Find where the given text appears and provide that cell's center as (X, Y) coordinate. 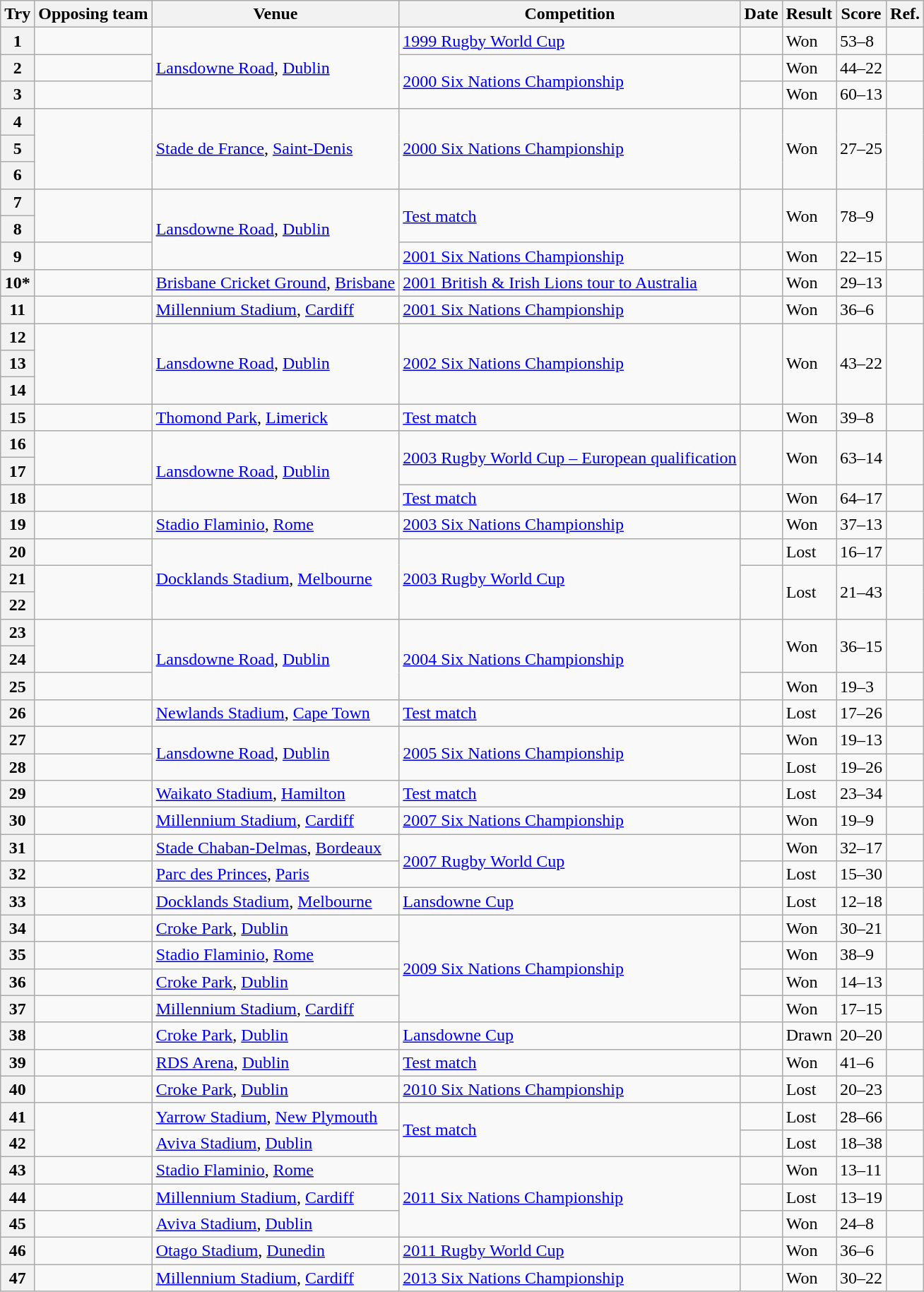
29–13 (862, 283)
Try (18, 14)
1 (18, 41)
36 (18, 982)
2003 Rugby World Cup (569, 579)
16–17 (862, 552)
18–38 (862, 1143)
28–66 (862, 1116)
Stade Chaban-Delmas, Bordeaux (276, 848)
32 (18, 875)
19 (18, 525)
17 (18, 471)
13–11 (862, 1170)
Opposing team (93, 14)
6 (18, 175)
39–8 (862, 417)
11 (18, 309)
19–13 (862, 740)
25 (18, 686)
2011 Rugby World Cup (569, 1251)
30–22 (862, 1278)
20–20 (862, 1036)
40 (18, 1089)
19–9 (862, 821)
24 (18, 659)
45 (18, 1224)
2003 Rugby World Cup – European qualification (569, 458)
14 (18, 391)
Stade de France, Saint-Denis (276, 148)
24–8 (862, 1224)
2002 Six Nations Championship (569, 364)
2011 Six Nations Championship (569, 1197)
2 (18, 68)
Ref. (906, 14)
2010 Six Nations Championship (569, 1089)
2005 Six Nations Championship (569, 753)
23–34 (862, 794)
Result (809, 14)
19–3 (862, 686)
1999 Rugby World Cup (569, 41)
43–22 (862, 364)
5 (18, 148)
Yarrow Stadium, New Plymouth (276, 1116)
RDS Arena, Dublin (276, 1062)
13 (18, 364)
27 (18, 740)
Newlands Stadium, Cape Town (276, 713)
Drawn (809, 1036)
32–17 (862, 848)
13–19 (862, 1197)
20–23 (862, 1089)
35 (18, 955)
2013 Six Nations Championship (569, 1278)
30–21 (862, 928)
18 (18, 498)
2001 British & Irish Lions tour to Australia (569, 283)
16 (18, 444)
Date (762, 14)
47 (18, 1278)
Brisbane Cricket Ground, Brisbane (276, 283)
15–30 (862, 875)
21 (18, 579)
2007 Rugby World Cup (569, 861)
Parc des Princes, Paris (276, 875)
10* (18, 283)
38–9 (862, 955)
12 (18, 337)
9 (18, 256)
4 (18, 122)
2004 Six Nations Championship (569, 659)
37–13 (862, 525)
2003 Six Nations Championship (569, 525)
Score (862, 14)
19–26 (862, 766)
31 (18, 848)
38 (18, 1036)
39 (18, 1062)
Otago Stadium, Dunedin (276, 1251)
Venue (276, 14)
Waikato Stadium, Hamilton (276, 794)
33 (18, 901)
60–13 (862, 95)
44–22 (862, 68)
21–43 (862, 592)
30 (18, 821)
37 (18, 1009)
64–17 (862, 498)
Thomond Park, Limerick (276, 417)
44 (18, 1197)
28 (18, 766)
29 (18, 794)
27–25 (862, 148)
26 (18, 713)
7 (18, 202)
23 (18, 632)
36–15 (862, 646)
42 (18, 1143)
2007 Six Nations Championship (569, 821)
15 (18, 417)
8 (18, 229)
20 (18, 552)
34 (18, 928)
12–18 (862, 901)
3 (18, 95)
17–15 (862, 1009)
46 (18, 1251)
Competition (569, 14)
17–26 (862, 713)
41–6 (862, 1062)
22–15 (862, 256)
78–9 (862, 215)
53–8 (862, 41)
22 (18, 605)
63–14 (862, 458)
41 (18, 1116)
2009 Six Nations Championship (569, 968)
43 (18, 1170)
14–13 (862, 982)
